Output the (X, Y) coordinate of the center of the cell containing the given text.  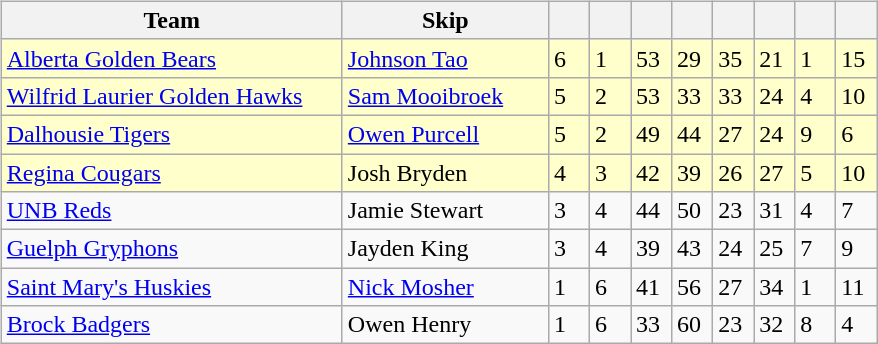
Guelph Gryphons (172, 249)
Dalhousie Tigers (172, 134)
15 (856, 58)
Brock Badgers (172, 325)
32 (774, 325)
Jayden King (445, 249)
Owen Henry (445, 325)
Jamie Stewart (445, 211)
Wilfrid Laurier Golden Hawks (172, 96)
29 (692, 58)
Alberta Golden Bears (172, 58)
25 (774, 249)
60 (692, 325)
Josh Bryden (445, 173)
42 (650, 173)
49 (650, 134)
41 (650, 287)
Johnson Tao (445, 58)
Regina Cougars (172, 173)
Team (172, 20)
26 (734, 173)
Nick Mosher (445, 287)
21 (774, 58)
Skip (445, 20)
35 (734, 58)
11 (856, 287)
31 (774, 211)
UNB Reds (172, 211)
56 (692, 287)
Sam Mooibroek (445, 96)
43 (692, 249)
8 (816, 325)
Saint Mary's Huskies (172, 287)
50 (692, 211)
Owen Purcell (445, 134)
34 (774, 287)
